Determine the [X, Y] coordinate at the center of the cell enclosing the given text.  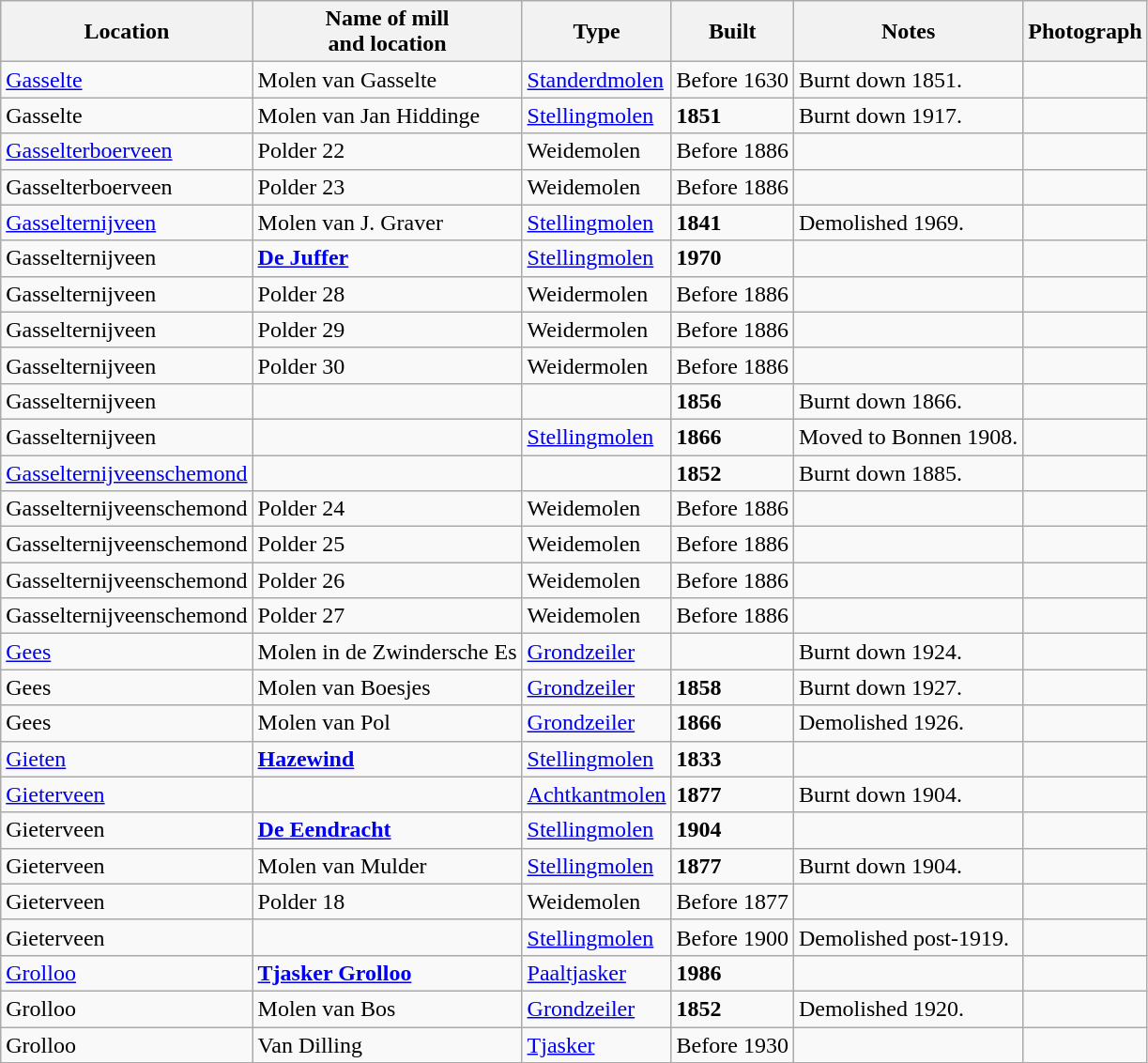
Polder 25 [387, 545]
1851 [732, 116]
1833 [732, 759]
Polder 27 [387, 616]
1986 [732, 973]
Hazewind [387, 759]
Photograph [1085, 32]
Polder 26 [387, 580]
Polder 30 [387, 365]
Achtkantmolen [597, 794]
Name of milland location [387, 32]
De Eendracht [387, 830]
Demolished post-1919. [908, 937]
Molen van Bos [387, 1009]
Burnt down 1866. [908, 401]
Before 1877 [732, 901]
Molen in de Zwindersche Es [387, 652]
Tjasker [597, 1045]
Polder 29 [387, 330]
1904 [732, 830]
Burnt down 1851. [908, 80]
Moved to Bonnen 1908. [908, 437]
Location [127, 32]
Standerdmolen [597, 80]
Tjasker Grolloo [387, 973]
Before 1900 [732, 937]
Van Dilling [387, 1045]
Demolished 1926. [908, 723]
Burnt down 1917. [908, 116]
Paaltjasker [597, 973]
De Juffer [387, 258]
1970 [732, 258]
Molen van Pol [387, 723]
Type [597, 32]
Demolished 1969. [908, 223]
Polder 28 [387, 294]
Polder 18 [387, 901]
Polder 24 [387, 509]
Burnt down 1927. [908, 687]
Polder 23 [387, 187]
Demolished 1920. [908, 1009]
1856 [732, 401]
Gieten [127, 759]
Molen van Mulder [387, 866]
Before 1630 [732, 80]
Built [732, 32]
Polder 22 [387, 151]
Burnt down 1885. [908, 472]
Notes [908, 32]
1858 [732, 687]
Molen van Gasselte [387, 80]
Molen van Jan Hiddinge [387, 116]
Molen van J. Graver [387, 223]
1841 [732, 223]
Molen van Boesjes [387, 687]
Before 1930 [732, 1045]
Burnt down 1924. [908, 652]
